Search for the cell housing the specified text and yield its (x, y) center coordinate. 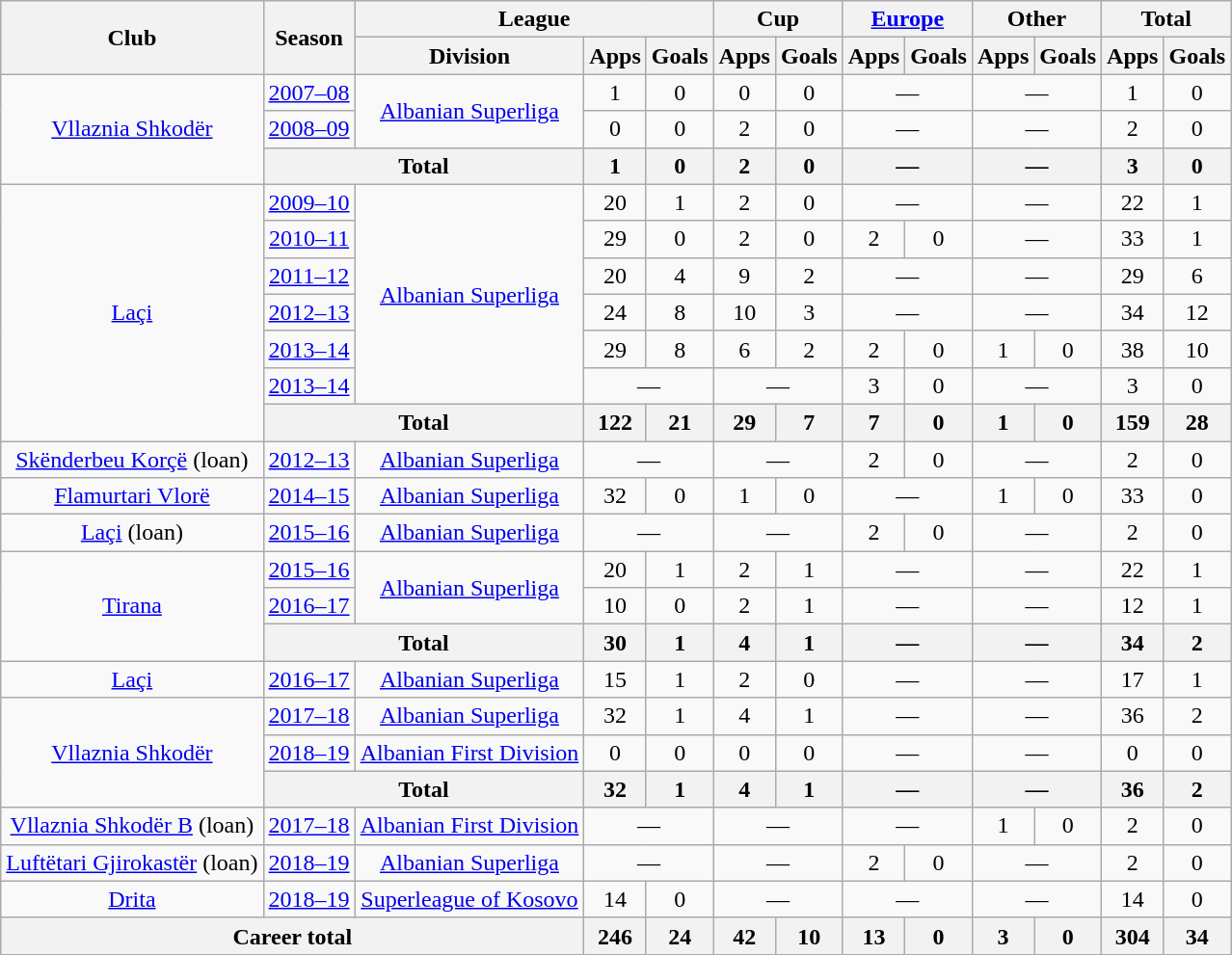
21 (680, 422)
Cup (778, 19)
Flamurtari Vlorë (132, 496)
Division (469, 56)
Season (308, 38)
Vllaznia Shkodër B (loan) (132, 826)
159 (1133, 422)
17 (1133, 679)
304 (1133, 936)
13 (873, 936)
28 (1197, 422)
Superleague of Kosovo (469, 899)
Other (1036, 19)
9 (744, 276)
League (534, 19)
Skënderbeu Korçë (loan) (132, 460)
2007–08 (308, 93)
Europe (907, 19)
Laçi (loan) (132, 533)
Club (132, 38)
2009–10 (308, 202)
2011–12 (308, 276)
Career total (293, 936)
2010–11 (308, 239)
Tirana (132, 606)
246 (615, 936)
30 (615, 643)
2014–15 (308, 496)
122 (615, 422)
15 (615, 679)
42 (744, 936)
Drita (132, 899)
38 (1133, 349)
2008–09 (308, 129)
Luftëtari Gjirokastër (loan) (132, 862)
